From the cell containing the given text, extract its center point as [x, y] coordinate. 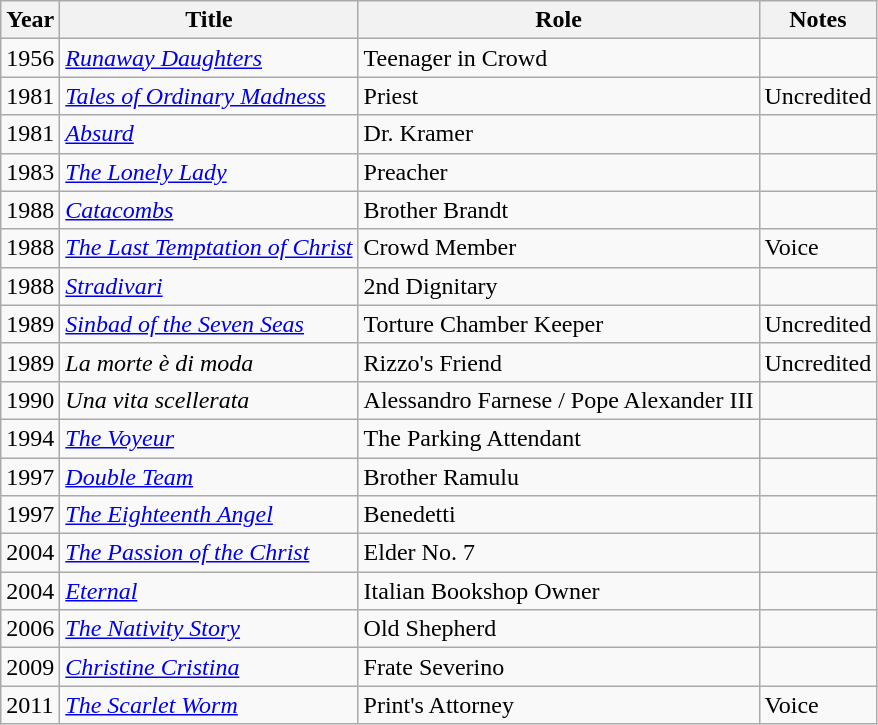
The Passion of the Christ [209, 553]
Notes [818, 20]
La morte è di moda [209, 362]
2011 [30, 705]
Absurd [209, 134]
Eternal [209, 591]
The Parking Attendant [558, 438]
1994 [30, 438]
Sinbad of the Seven Seas [209, 324]
Torture Chamber Keeper [558, 324]
The Lonely Lady [209, 172]
Runaway Daughters [209, 58]
The Scarlet Worm [209, 705]
Stradivari [209, 286]
Dr. Kramer [558, 134]
Italian Bookshop Owner [558, 591]
The Nativity Story [209, 629]
Elder No. 7 [558, 553]
2009 [30, 667]
Rizzo's Friend [558, 362]
Brother Ramulu [558, 477]
The Last Temptation of Christ [209, 248]
1983 [30, 172]
Benedetti [558, 515]
2nd Dignitary [558, 286]
1990 [30, 400]
Christine Cristina [209, 667]
Year [30, 20]
Preacher [558, 172]
Alessandro Farnese / Pope Alexander III [558, 400]
Una vita scellerata [209, 400]
Title [209, 20]
Print's Attorney [558, 705]
Priest [558, 96]
The Voyeur [209, 438]
Old Shepherd [558, 629]
Frate Severino [558, 667]
Brother Brandt [558, 210]
1956 [30, 58]
Teenager in Crowd [558, 58]
Catacombs [209, 210]
2006 [30, 629]
Tales of Ordinary Madness [209, 96]
Double Team [209, 477]
Role [558, 20]
The Eighteenth Angel [209, 515]
Crowd Member [558, 248]
